Determine the [X, Y] coordinate at the center of the cell enclosing the given text.  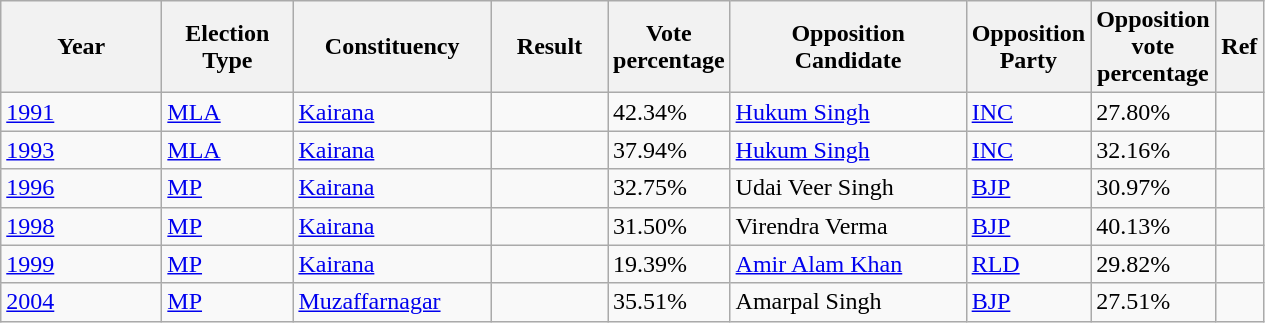
37.94% [670, 150]
31.50% [670, 226]
Vote percentage [670, 47]
42.34% [670, 112]
32.16% [1153, 150]
Opposition Party [1028, 47]
RLD [1028, 264]
35.51% [670, 302]
Muzaffarnagar [392, 302]
Election Type [228, 47]
19.39% [670, 264]
1999 [82, 264]
32.75% [670, 188]
1993 [82, 150]
1991 [82, 112]
Virendra Verma [848, 226]
Opposition vote percentage [1153, 47]
Constituency [392, 47]
Udai Veer Singh [848, 188]
Ref [1240, 47]
27.51% [1153, 302]
1996 [82, 188]
Amarpal Singh [848, 302]
Opposition Candidate [848, 47]
1998 [82, 226]
30.97% [1153, 188]
Year [82, 47]
27.80% [1153, 112]
Result [549, 47]
Amir Alam Khan [848, 264]
29.82% [1153, 264]
40.13% [1153, 226]
2004 [82, 302]
